Extract the [x, y] coordinate from the center of the cell holding the provided text.  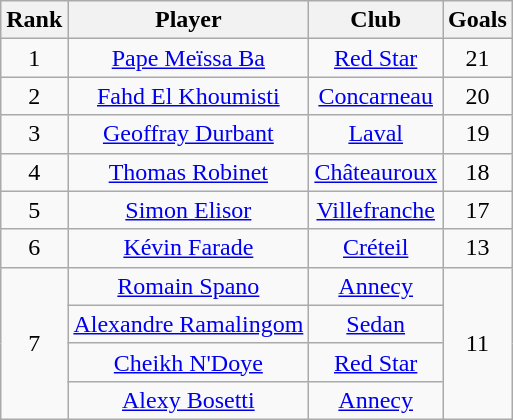
Sedan [376, 324]
3 [34, 134]
Pape Meïssa Ba [188, 58]
Fahd El Khoumisti [188, 96]
17 [478, 210]
Rank [34, 20]
13 [478, 248]
19 [478, 134]
Châteauroux [376, 172]
Goals [478, 20]
Alexandre Ramalingom [188, 324]
7 [34, 343]
4 [34, 172]
Villefranche [376, 210]
Geoffray Durbant [188, 134]
Laval [376, 134]
18 [478, 172]
6 [34, 248]
20 [478, 96]
Cheikh N'Doye [188, 362]
Créteil [376, 248]
5 [34, 210]
1 [34, 58]
2 [34, 96]
Concarneau [376, 96]
Player [188, 20]
Romain Spano [188, 286]
Simon Elisor [188, 210]
Thomas Robinet [188, 172]
Kévin Farade [188, 248]
Alexy Bosetti [188, 400]
11 [478, 343]
21 [478, 58]
Club [376, 20]
